Return (x, y) of the center of cell containing provided text 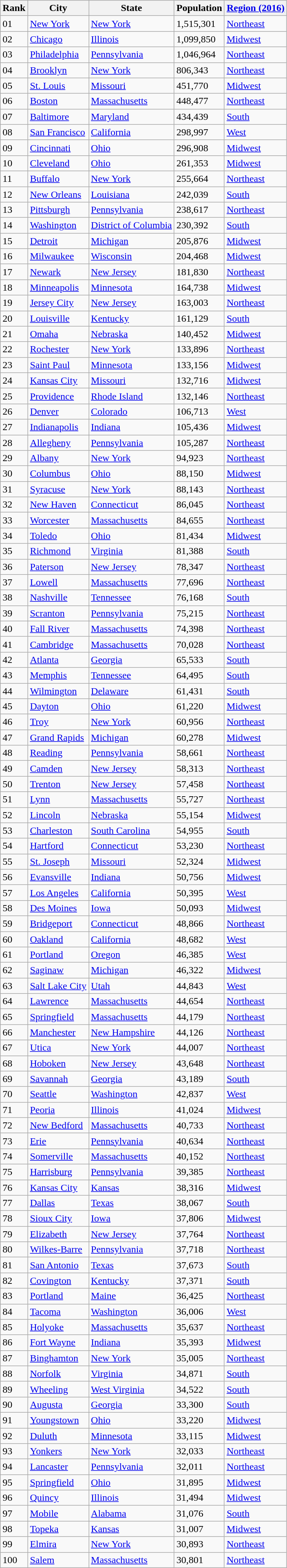
Colorado (132, 411)
04 (14, 70)
28 (14, 442)
Buffalo (58, 179)
84 (14, 1312)
Pittsburgh (58, 210)
64,495 (199, 675)
Norfolk (58, 1374)
46,385 (199, 955)
448,477 (199, 101)
09 (14, 148)
21 (14, 334)
57 (14, 892)
35,393 (199, 1343)
Hoboken (58, 1063)
37,806 (199, 1219)
43 (14, 675)
65 (14, 1017)
1,515,301 (199, 24)
132,716 (199, 380)
50,093 (199, 908)
38,067 (199, 1203)
42,837 (199, 1094)
205,876 (199, 241)
133,156 (199, 365)
46 (14, 722)
Yonkers (58, 1451)
74 (14, 1156)
68 (14, 1063)
Savannah (58, 1079)
31 (14, 489)
Quincy (58, 1498)
67 (14, 1048)
37,673 (199, 1265)
181,830 (199, 272)
238,617 (199, 210)
55 (14, 861)
15 (14, 241)
50,756 (199, 877)
Nashville (58, 598)
South Carolina (132, 830)
44 (14, 691)
47 (14, 738)
14 (14, 225)
33 (14, 520)
34,871 (199, 1374)
80 (14, 1250)
08 (14, 132)
Los Angeles (58, 892)
Cambridge (58, 644)
48,682 (199, 939)
Maryland (132, 117)
44,007 (199, 1048)
204,468 (199, 256)
05 (14, 86)
Cincinnati (58, 148)
Richmond (58, 551)
76 (14, 1188)
88,143 (199, 489)
40,634 (199, 1141)
84,655 (199, 520)
78,347 (199, 567)
61,220 (199, 707)
Trenton (58, 784)
Lawrence (58, 1001)
81,434 (199, 536)
164,738 (199, 287)
Cleveland (58, 163)
77 (14, 1203)
69 (14, 1079)
44,654 (199, 1001)
88,150 (199, 474)
20 (14, 318)
27 (14, 427)
79 (14, 1234)
73 (14, 1141)
53,230 (199, 846)
140,452 (199, 334)
Elizabeth (58, 1234)
60,956 (199, 722)
76,168 (199, 598)
44,179 (199, 1017)
16 (14, 256)
Binghamton (58, 1358)
90 (14, 1405)
Worcester (58, 520)
38 (14, 598)
Manchester (58, 1032)
49 (14, 769)
Memphis (58, 675)
Charleston (58, 830)
261,353 (199, 163)
70,028 (199, 644)
96 (14, 1498)
43,189 (199, 1079)
Syracuse (58, 489)
Lancaster (58, 1467)
Camden (58, 769)
54 (14, 846)
97 (14, 1513)
13 (14, 210)
Rhode Island (132, 396)
61 (14, 955)
37,371 (199, 1281)
50,395 (199, 892)
29 (14, 458)
17 (14, 272)
Delaware (132, 691)
Boston (58, 101)
36 (14, 567)
12 (14, 194)
43,648 (199, 1063)
Milwaukee (58, 256)
31,494 (199, 1498)
Population (199, 8)
01 (14, 24)
40,152 (199, 1156)
48,866 (199, 923)
87 (14, 1358)
78 (14, 1219)
161,129 (199, 318)
Columbus (58, 474)
Salem (58, 1560)
35,005 (199, 1358)
Minneapolis (58, 287)
Wisconsin (132, 256)
89 (14, 1389)
02 (14, 39)
64 (14, 1001)
296,908 (199, 148)
42 (14, 660)
92 (14, 1435)
61,431 (199, 691)
57,458 (199, 784)
Atlanta (58, 660)
99 (14, 1544)
33,220 (199, 1420)
1,099,850 (199, 39)
Seattle (58, 1094)
22 (14, 349)
Des Moines (58, 908)
65,533 (199, 660)
Reading (58, 753)
Brooklyn (58, 70)
41,024 (199, 1110)
298,997 (199, 132)
48 (14, 753)
88 (14, 1374)
255,664 (199, 179)
91 (14, 1420)
City (58, 8)
Saint Paul (58, 365)
Allegheny (58, 442)
86 (14, 1343)
Scranton (58, 613)
30 (14, 474)
1,046,964 (199, 55)
100 (14, 1560)
Rochester (58, 349)
Lincoln (58, 815)
85 (14, 1327)
806,343 (199, 70)
37,718 (199, 1250)
Topeka (58, 1529)
Wilkes-Barre (58, 1250)
62 (14, 970)
Alabama (132, 1513)
State (132, 8)
24 (14, 380)
Youngstown (58, 1420)
60 (14, 939)
39 (14, 613)
66 (14, 1032)
Newark (58, 272)
98 (14, 1529)
Omaha (58, 334)
Jersey City (58, 303)
06 (14, 101)
Albany (58, 458)
St. Louis (58, 86)
Detroit (58, 241)
New Haven (58, 505)
44,843 (199, 986)
72 (14, 1125)
26 (14, 411)
31,007 (199, 1529)
Fort Wayne (58, 1343)
71 (14, 1110)
34,522 (199, 1389)
30,893 (199, 1544)
Covington (58, 1281)
Augusta (58, 1405)
Mobile (58, 1513)
Chicago (58, 39)
Evansville (58, 877)
83 (14, 1296)
86,045 (199, 505)
32,011 (199, 1467)
35 (14, 551)
34 (14, 536)
242,039 (199, 194)
58 (14, 908)
New Orleans (58, 194)
30,801 (199, 1560)
81,388 (199, 551)
133,896 (199, 349)
52 (14, 815)
District of Columbia (132, 225)
94,923 (199, 458)
451,770 (199, 86)
Toledo (58, 536)
60,278 (199, 738)
32,033 (199, 1451)
Oakland (58, 939)
25 (14, 396)
07 (14, 117)
230,392 (199, 225)
Louisville (58, 318)
33,115 (199, 1435)
39,385 (199, 1172)
58,313 (199, 769)
Rank (14, 8)
11 (14, 179)
Fall River (58, 629)
New Hampshire (132, 1032)
Oregon (132, 955)
95 (14, 1482)
San Antonio (58, 1265)
46,322 (199, 970)
Baltimore (58, 117)
75 (14, 1172)
40,733 (199, 1125)
82 (14, 1281)
81 (14, 1265)
93 (14, 1451)
Dayton (58, 707)
63 (14, 986)
Lowell (58, 582)
Saginaw (58, 970)
Sioux City (58, 1219)
163,003 (199, 303)
Salt Lake City (58, 986)
Philadelphia (58, 55)
38,316 (199, 1188)
Grand Rapids (58, 738)
Harrisburg (58, 1172)
32 (14, 505)
40 (14, 629)
Elmira (58, 1544)
77,696 (199, 582)
74,398 (199, 629)
105,436 (199, 427)
Region (2016) (255, 8)
56 (14, 877)
Utah (132, 986)
Duluth (58, 1435)
54,955 (199, 830)
Wheeling (58, 1389)
Tacoma (58, 1312)
Hartford (58, 846)
Louisiana (132, 194)
10 (14, 163)
44,126 (199, 1032)
37 (14, 582)
58,661 (199, 753)
23 (14, 365)
Dallas (58, 1203)
31,895 (199, 1482)
St. Joseph (58, 861)
50 (14, 784)
51 (14, 799)
Bridgeport (58, 923)
Wilmington (58, 691)
53 (14, 830)
35,637 (199, 1327)
Paterson (58, 567)
45 (14, 707)
434,439 (199, 117)
Lynn (58, 799)
03 (14, 55)
36,425 (199, 1296)
59 (14, 923)
New Bedford (58, 1125)
37,764 (199, 1234)
Providence (58, 396)
Troy (58, 722)
West Virginia (132, 1389)
Somerville (58, 1156)
19 (14, 303)
52,324 (199, 861)
36,006 (199, 1312)
41 (14, 644)
San Francisco (58, 132)
Erie (58, 1141)
94 (14, 1467)
18 (14, 287)
31,076 (199, 1513)
70 (14, 1094)
55,154 (199, 815)
105,287 (199, 442)
Indianapolis (58, 427)
106,713 (199, 411)
132,146 (199, 396)
Utica (58, 1048)
55,727 (199, 799)
Denver (58, 411)
Maine (132, 1296)
75,215 (199, 613)
Peoria (58, 1110)
Holyoke (58, 1327)
33,300 (199, 1405)
